Return (x, y) of the center of cell containing provided text 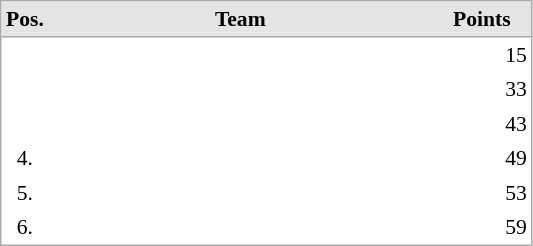
59 (482, 227)
Team (240, 20)
33 (482, 89)
43 (482, 123)
5. (26, 193)
6. (26, 227)
15 (482, 55)
53 (482, 193)
4. (26, 158)
Pos. (26, 20)
Points (482, 20)
49 (482, 158)
